Output the [X, Y] coordinate of the center of the cell containing the given text.  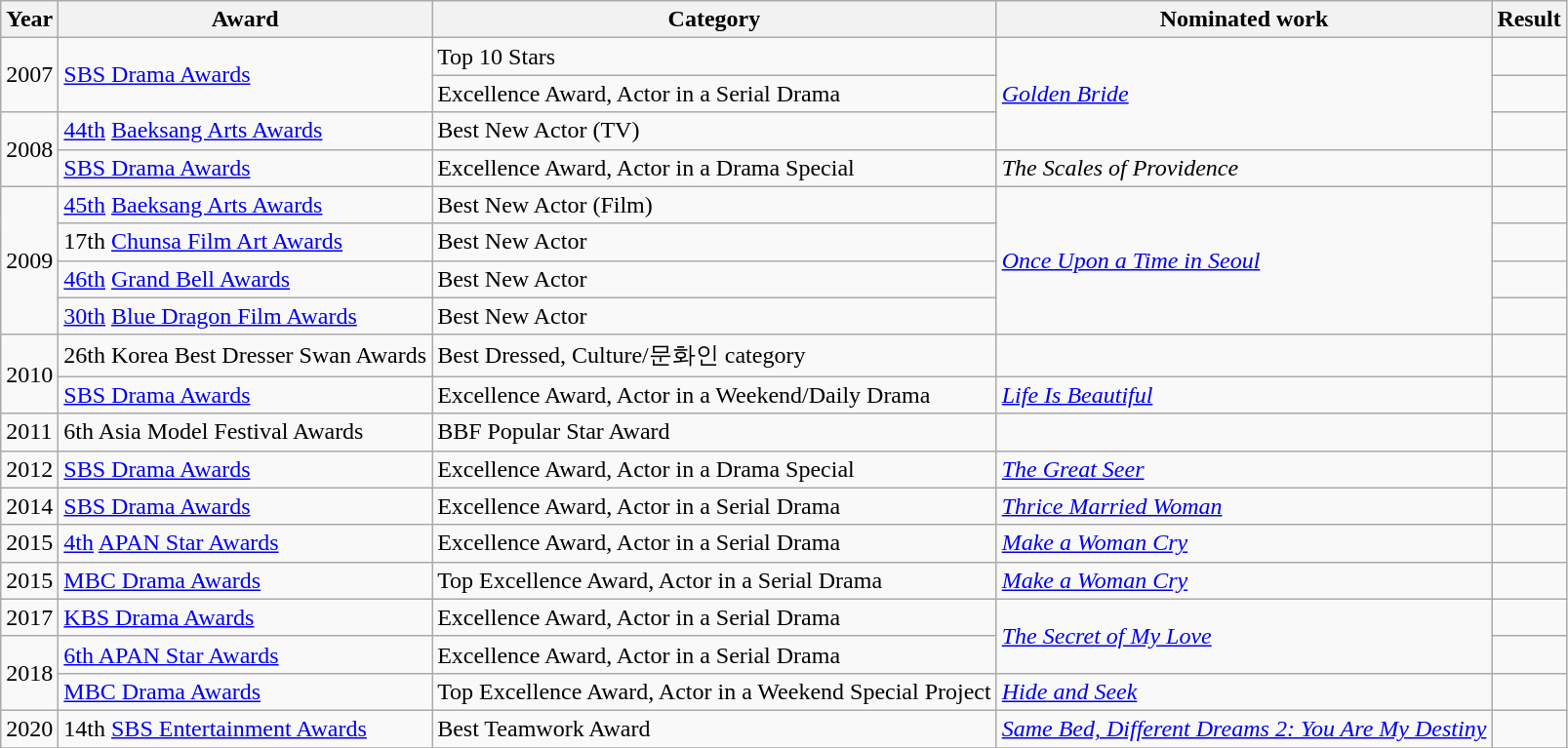
6th Asia Model Festival Awards [246, 432]
Year [29, 20]
Excellence Award, Actor in a Weekend/Daily Drama [714, 395]
Best Dressed, Culture/문화인 category [714, 355]
Best New Actor (Film) [714, 205]
4th APAN Star Awards [246, 543]
2012 [29, 469]
Thrice Married Woman [1244, 506]
17th Chunsa Film Art Awards [246, 242]
Top Excellence Award, Actor in a Serial Drama [714, 580]
Top Excellence Award, Actor in a Weekend Special Project [714, 691]
6th APAN Star Awards [246, 654]
Once Upon a Time in Seoul [1244, 260]
Golden Bride [1244, 94]
14th SBS Entertainment Awards [246, 728]
Best Teamwork Award [714, 728]
Result [1529, 20]
2007 [29, 75]
Best New Actor (TV) [714, 131]
The Scales of Providence [1244, 168]
30th Blue Dragon Film Awards [246, 316]
2011 [29, 432]
The Great Seer [1244, 469]
Nominated work [1244, 20]
Category [714, 20]
2008 [29, 149]
The Secret of My Love [1244, 636]
Top 10 Stars [714, 57]
2009 [29, 260]
44th Baeksang Arts Awards [246, 131]
2018 [29, 673]
45th Baeksang Arts Awards [246, 205]
Same Bed, Different Dreams 2: You Are My Destiny [1244, 728]
2017 [29, 617]
Award [246, 20]
BBF Popular Star Award [714, 432]
26th Korea Best Dresser Swan Awards [246, 355]
KBS Drama Awards [246, 617]
2014 [29, 506]
2010 [29, 374]
46th Grand Bell Awards [246, 279]
Hide and Seek [1244, 691]
2020 [29, 728]
Life Is Beautiful [1244, 395]
